Pinpoint the cell where the given text exists, returning its [x, y] midpoint coordinate. 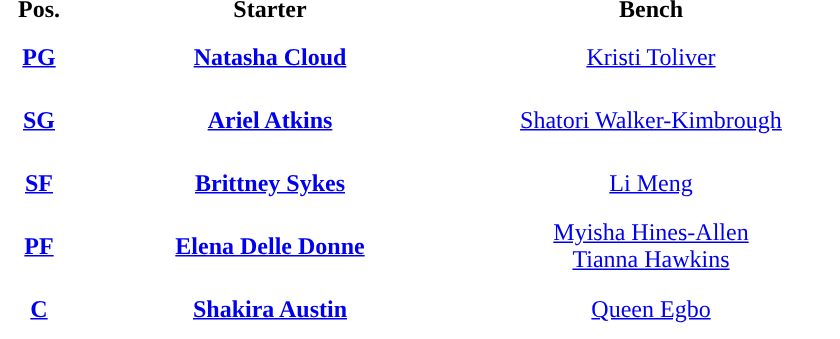
Queen Egbo [651, 309]
Li Meng [651, 183]
PG [39, 57]
Kristi Toliver [651, 57]
SG [39, 120]
Elena Delle Donne [270, 246]
Natasha Cloud [270, 57]
PF [39, 246]
Brittney Sykes [270, 183]
Shatori Walker-Kimbrough [651, 120]
SF [39, 183]
C [39, 309]
Shakira Austin [270, 309]
Ariel Atkins [270, 120]
Myisha Hines-AllenTianna Hawkins [651, 246]
